Find where the given text appears and provide that cell's center as (X, Y) coordinate. 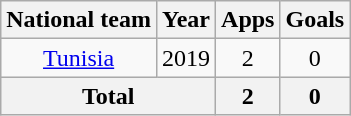
Apps (248, 20)
Total (108, 96)
Goals (315, 20)
Tunisia (79, 58)
Year (186, 20)
2019 (186, 58)
National team (79, 20)
